Detect which cell encompasses the target text, then output its (x, y) center coordinate. 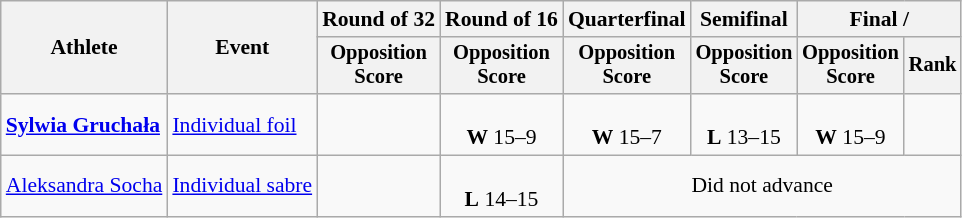
Individual foil (242, 124)
Athlete (84, 48)
Final / (879, 19)
Round of 32 (378, 19)
Round of 16 (502, 19)
Individual sabre (242, 186)
L 14–15 (502, 186)
Semifinal (744, 19)
Sylwia Gruchała (84, 124)
Rank (933, 66)
L 13–15 (744, 124)
W 15–7 (627, 124)
Aleksandra Socha (84, 186)
Quarterfinal (627, 19)
Event (242, 48)
Did not advance (762, 186)
